Identify which cell holds the provided text, then report its (X, Y) central coordinate. 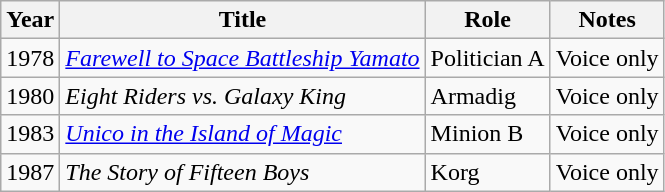
Unico in the Island of Magic (242, 134)
1978 (30, 58)
Politician A (488, 58)
Farewell to Space Battleship Yamato (242, 58)
1980 (30, 96)
1983 (30, 134)
Korg (488, 172)
1987 (30, 172)
Year (30, 20)
Role (488, 20)
Minion B (488, 134)
Eight Riders vs. Galaxy King (242, 96)
Title (242, 20)
Notes (607, 20)
Armadig (488, 96)
The Story of Fifteen Boys (242, 172)
